Output the [x, y] coordinate of the center of the cell containing the given text.  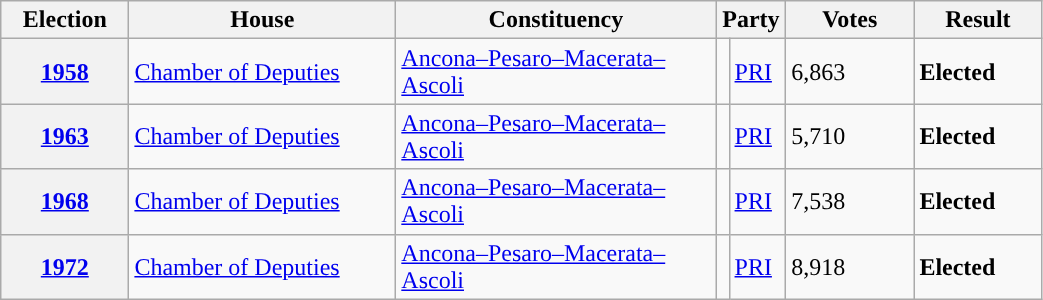
5,710 [850, 136]
8,918 [850, 266]
1968 [65, 202]
Constituency [556, 20]
Votes [850, 20]
House [262, 20]
1963 [65, 136]
Party [751, 20]
1958 [65, 72]
6,863 [850, 72]
7,538 [850, 202]
1972 [65, 266]
Result [978, 20]
Election [65, 20]
